Find where the given text appears and provide that cell's center as [X, Y] coordinate. 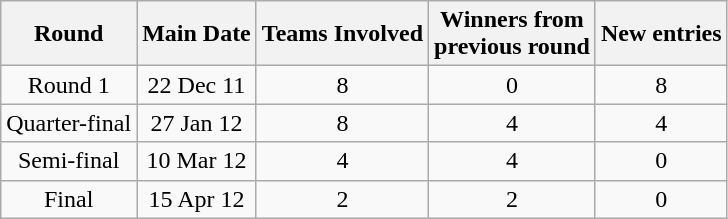
Round 1 [69, 85]
New entries [661, 34]
Winners from previous round [512, 34]
Final [69, 199]
10 Mar 12 [197, 161]
Teams Involved [342, 34]
22 Dec 11 [197, 85]
Semi-final [69, 161]
15 Apr 12 [197, 199]
Quarter-final [69, 123]
27 Jan 12 [197, 123]
Main Date [197, 34]
Round [69, 34]
